Find where the given text appears and provide that cell's center as [x, y] coordinate. 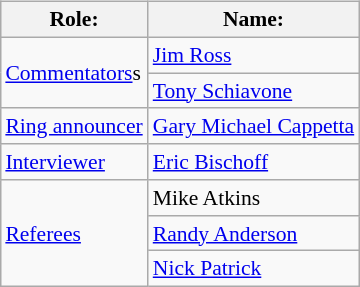
Role: [74, 20]
Nick Patrick [254, 269]
Tony Schiavone [254, 91]
Name: [254, 20]
Referees [74, 234]
Eric Bischoff [254, 162]
Interviewer [74, 162]
Jim Ross [254, 55]
Mike Atkins [254, 198]
Gary Michael Cappetta [254, 126]
Commentatorss [74, 72]
Randy Anderson [254, 233]
Ring announcer [74, 126]
